Provide the [x, y] coordinate of the cell's center where the given text is located.  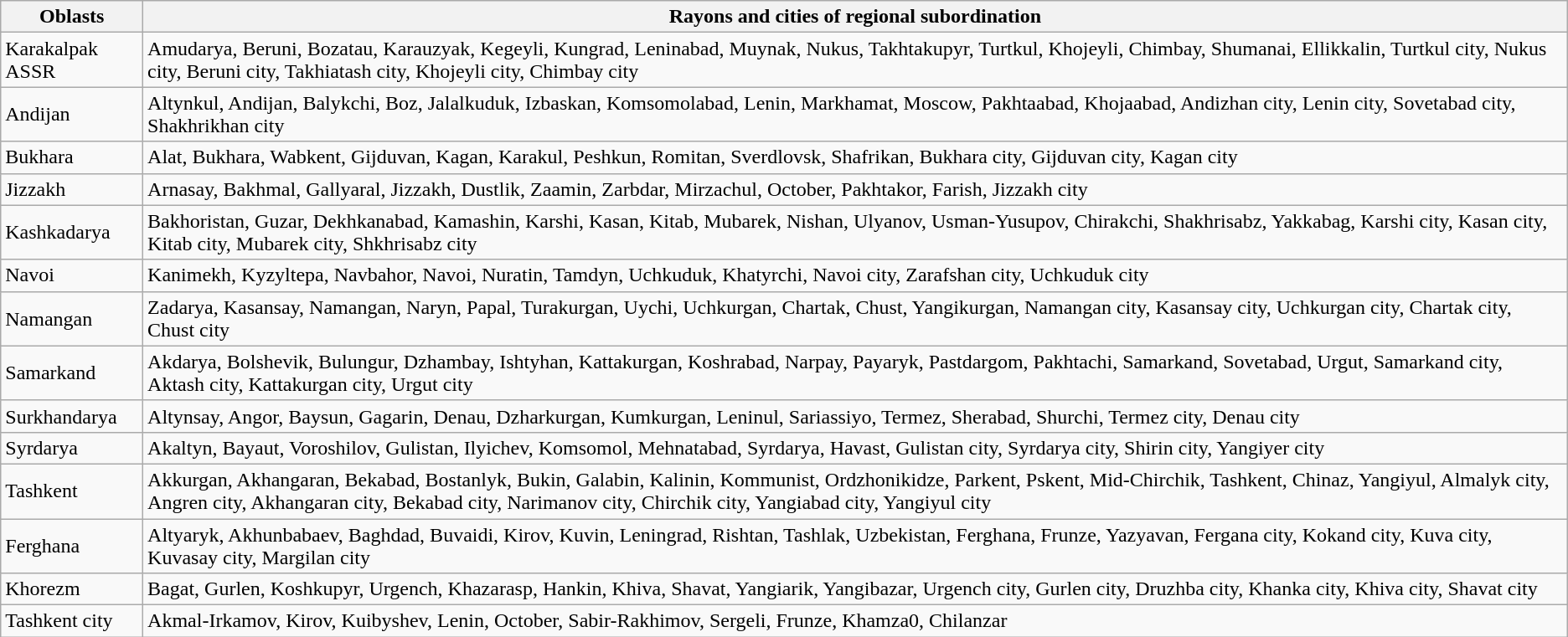
Karakalpak ASSR [72, 60]
Arnasay, Bakhmal, Gallyaral, Jizzakh, Dustlik, Zaamin, Zarbdar, Mirzachul, October, Pakhtakor, Farish, Jizzakh city [856, 189]
Tashkent [72, 491]
Ferghana [72, 546]
Navoi [72, 275]
Tashkent city [72, 621]
Altynsay, Angor, Baysun, Gagarin, Denau, Dzharkurgan, Kumkurgan, Leninul, Sariassiyo, Termez, Sherabad, Shurchi, Termez city, Denau city [856, 416]
Khorezm [72, 589]
Andijan [72, 114]
Akmal-Irkamov, Kirov, Kuibyshev, Lenin, October, Sabir-Rakhimov, Sergeli, Frunze, Khamza0, Chilanzar [856, 621]
Namangan [72, 318]
Bukhara [72, 157]
Oblasts [72, 17]
Alat, Bukhara, Wabkent, Gijduvan, Kagan, Karakul, Peshkun, Romitan, Sverdlovsk, Shafrikan, Bukhara city, Gijduvan city, Kagan city [856, 157]
Surkhandarya [72, 416]
Kashkadarya [72, 233]
Kanimekh, Kyzyltepa, Navbahor, Navoi, Nuratin, Tamdyn, Uchkuduk, Khatyrchi, Navoi city, Zarafshan city, Uchkuduk city [856, 275]
Akaltyn, Bayaut, Voroshilov, Gulistan, Ilyichev, Komsomol, Mehnatabad, Syrdarya, Havast, Gulistan city, Syrdarya city, Shirin city, Yangiyer city [856, 448]
Jizzakh [72, 189]
Rayons and cities of regional subordination [856, 17]
Samarkand [72, 373]
Syrdarya [72, 448]
